From the cell containing the given text, extract its center point as [x, y] coordinate. 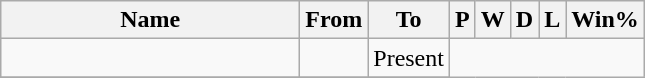
L [552, 20]
To [409, 20]
Name [150, 20]
Present [409, 58]
W [492, 20]
From [334, 20]
Win% [606, 20]
P [462, 20]
D [524, 20]
